Provide the [x, y] coordinate of the cell's center where the given text is located.  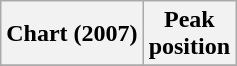
Peakposition [189, 34]
Chart (2007) [72, 34]
